Capture the cell that displays the provided text and extract its (x, y) central coordinate. 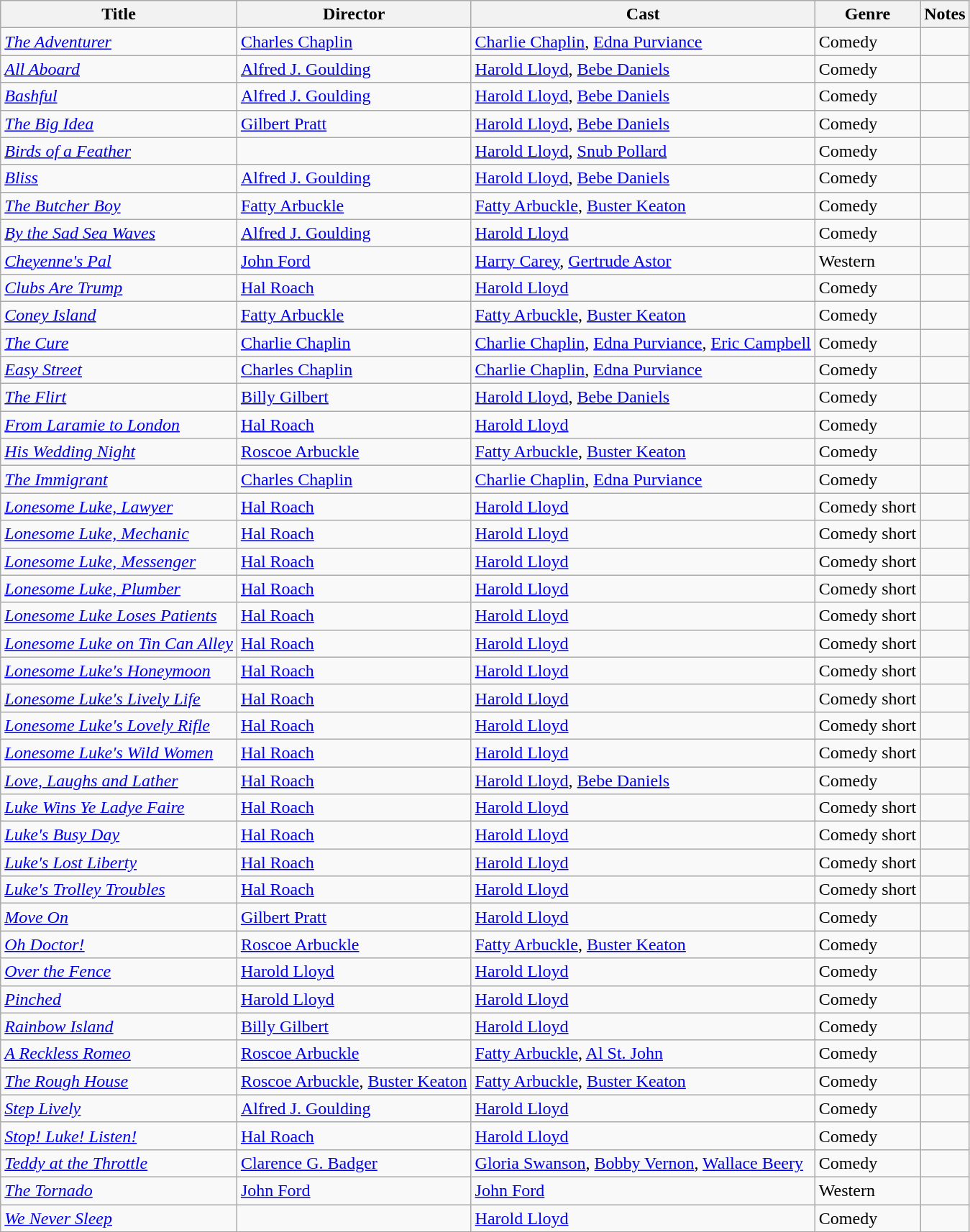
All Aboard (119, 69)
Bliss (119, 178)
Move On (119, 917)
Oh Doctor! (119, 944)
The Adventurer (119, 42)
Director (354, 14)
Lonesome Luke on Tin Can Alley (119, 643)
A Reckless Romeo (119, 1054)
Luke's Lost Liberty (119, 863)
By the Sad Sea Waves (119, 233)
Lonesome Luke, Lawyer (119, 507)
Pinched (119, 999)
Birds of a Feather (119, 151)
The Immigrant (119, 479)
Harry Carey, Gertrude Astor (643, 260)
Lonesome Luke, Messenger (119, 561)
Lonesome Luke's Wild Women (119, 753)
Charlie Chaplin (354, 343)
Rainbow Island (119, 1026)
Over the Fence (119, 972)
Notes (945, 14)
Fatty Arbuckle, Al St. John (643, 1054)
Clarence G. Badger (354, 1163)
Clubs Are Trump (119, 288)
The Cure (119, 343)
Stop! Luke! Listen! (119, 1136)
From Laramie to London (119, 425)
Coney Island (119, 315)
Step Lively (119, 1108)
Lonesome Luke Loses Patients (119, 616)
Lonesome Luke's Lovely Rifle (119, 725)
Lonesome Luke's Lively Life (119, 698)
Cheyenne's Pal (119, 260)
Title (119, 14)
The Tornado (119, 1190)
Gloria Swanson, Bobby Vernon, Wallace Beery (643, 1163)
Love, Laughs and Lather (119, 780)
His Wedding Night (119, 452)
We Never Sleep (119, 1218)
The Big Idea (119, 124)
Cast (643, 14)
Charlie Chaplin, Edna Purviance, Eric Campbell (643, 343)
Easy Street (119, 370)
Luke's Trolley Troubles (119, 890)
Luke's Busy Day (119, 835)
Teddy at the Throttle (119, 1163)
Lonesome Luke, Mechanic (119, 534)
Lonesome Luke, Plumber (119, 589)
Harold Lloyd, Snub Pollard (643, 151)
The Butcher Boy (119, 206)
Lonesome Luke's Honeymoon (119, 671)
The Rough House (119, 1081)
The Flirt (119, 397)
Luke Wins Ye Ladye Faire (119, 808)
Bashful (119, 96)
Genre (867, 14)
Roscoe Arbuckle, Buster Keaton (354, 1081)
